Output the (X, Y) coordinate of the center of the cell containing the given text.  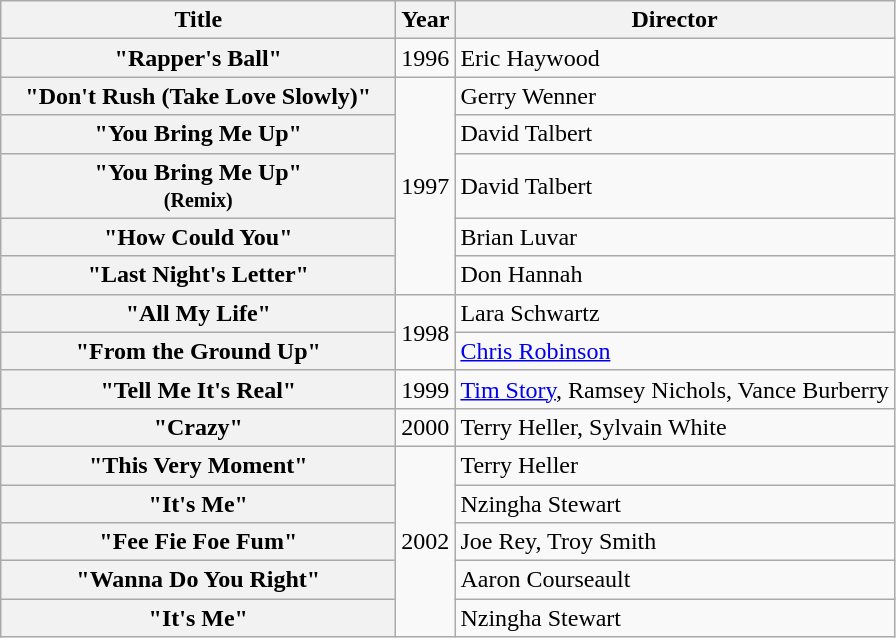
2000 (426, 427)
"Wanna Do You Right" (198, 580)
Director (674, 20)
"Rapper's Ball" (198, 58)
Don Hannah (674, 275)
"Tell Me It's Real" (198, 389)
"Fee Fie Foe Fum" (198, 542)
Terry Heller (674, 465)
"All My Life" (198, 313)
Terry Heller, Sylvain White (674, 427)
1998 (426, 332)
Joe Rey, Troy Smith (674, 542)
"Don't Rush (Take Love Slowly)" (198, 96)
"From the Ground Up" (198, 351)
1996 (426, 58)
Eric Haywood (674, 58)
"This Very Moment" (198, 465)
Title (198, 20)
"How Could You" (198, 237)
1999 (426, 389)
"You Bring Me Up" (198, 134)
Lara Schwartz (674, 313)
Aaron Courseault (674, 580)
"You Bring Me Up"(Remix) (198, 186)
"Crazy" (198, 427)
1997 (426, 186)
Gerry Wenner (674, 96)
"Last Night's Letter" (198, 275)
2002 (426, 541)
Year (426, 20)
Tim Story, Ramsey Nichols, Vance Burberry (674, 389)
Chris Robinson (674, 351)
Brian Luvar (674, 237)
